From the cell containing the given text, extract its center point as (X, Y) coordinate. 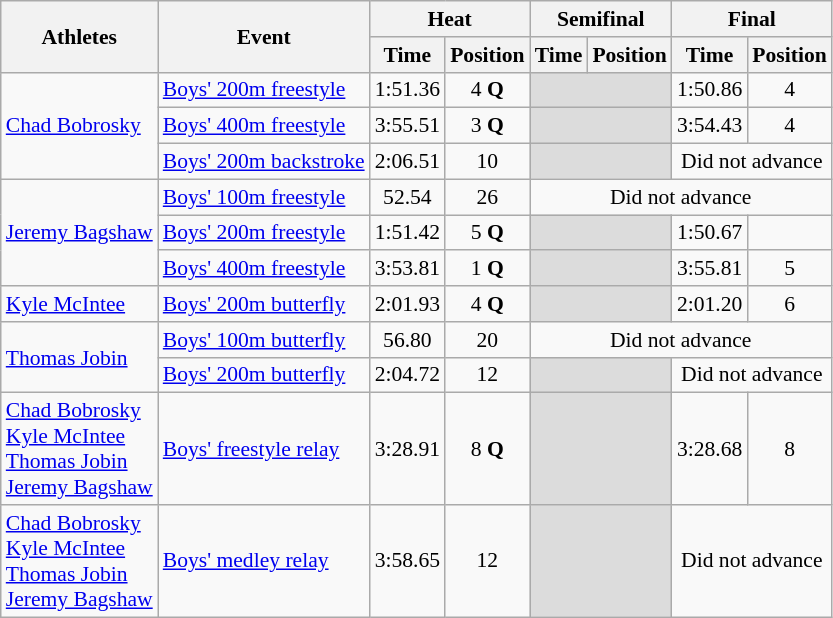
3:55.51 (408, 126)
20 (487, 340)
5 Q (487, 233)
Jeremy Bagshaw (80, 232)
Boys' 100m freestyle (264, 197)
8 (789, 449)
3:28.91 (408, 449)
Kyle McIntee (80, 304)
1:51.42 (408, 233)
Boys' freestyle relay (264, 449)
Boys' medley relay (264, 561)
52.54 (408, 197)
Thomas Jobin (80, 358)
2:01.20 (710, 304)
1 Q (487, 269)
3 Q (487, 126)
3:28.68 (710, 449)
8 Q (487, 449)
1:51.36 (408, 90)
Chad Bobrosky (80, 126)
Final (752, 19)
Boys' 100m butterfly (264, 340)
Event (264, 36)
5 (789, 269)
56.80 (408, 340)
2:04.72 (408, 375)
1:50.86 (710, 90)
3:53.81 (408, 269)
10 (487, 162)
Heat (450, 19)
3:54.43 (710, 126)
2:01.93 (408, 304)
Boys' 200m backstroke (264, 162)
26 (487, 197)
6 (789, 304)
3:55.81 (710, 269)
2:06.51 (408, 162)
3:58.65 (408, 561)
1:50.67 (710, 233)
Semifinal (601, 19)
Athletes (80, 36)
